Return (x, y) of the center of cell containing provided text 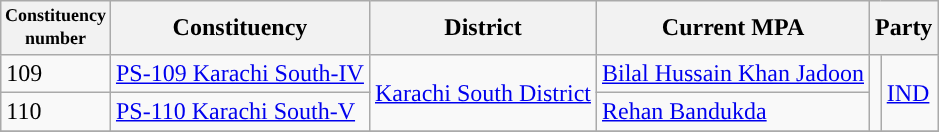
IND (910, 92)
109 (56, 73)
Rehan Bandukda (732, 111)
110 (56, 111)
Constituency number (56, 28)
PS-109 Karachi South-IV (240, 73)
Constituency (240, 28)
Party (904, 28)
PS-110 Karachi South-V (240, 111)
Bilal Hussain Khan Jadoon (732, 73)
District (482, 28)
Current MPA (732, 28)
Karachi South District (482, 92)
